From the cell containing the given text, extract its center point as (x, y) coordinate. 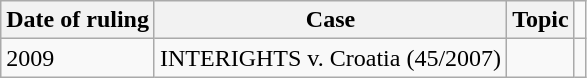
Topic (541, 20)
Case (330, 20)
Date of ruling (78, 20)
INTERIGHTS v. Croatia (45/2007) (330, 58)
2009 (78, 58)
